Scan for the cell matching the given text and deliver its [x, y] coordinate at center. 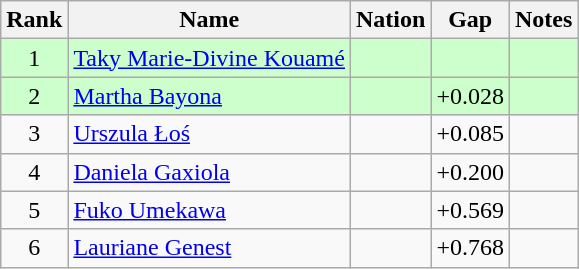
3 [34, 134]
2 [34, 96]
Fuko Umekawa [210, 210]
Martha Bayona [210, 96]
+0.028 [470, 96]
1 [34, 58]
Gap [470, 20]
Rank [34, 20]
+0.569 [470, 210]
6 [34, 248]
Lauriane Genest [210, 248]
Name [210, 20]
Notes [544, 20]
Nation [390, 20]
+0.085 [470, 134]
4 [34, 172]
+0.768 [470, 248]
+0.200 [470, 172]
Daniela Gaxiola [210, 172]
Taky Marie-Divine Kouamé [210, 58]
Urszula Łoś [210, 134]
5 [34, 210]
